Provide the [X, Y] coordinate of the cell's center where the given text is located.  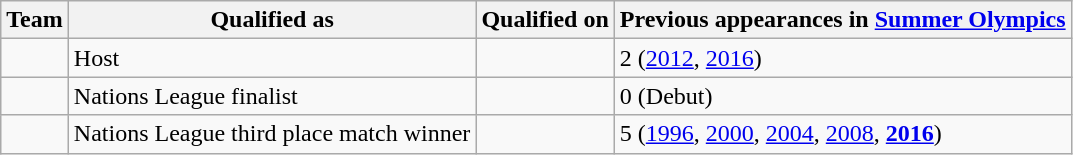
5 (1996, 2000, 2004, 2008, 2016) [842, 134]
Previous appearances in Summer Olympics [842, 20]
0 (Debut) [842, 96]
Qualified as [272, 20]
Team [35, 20]
2 (2012, 2016) [842, 58]
Nations League finalist [272, 96]
Host [272, 58]
Qualified on [545, 20]
Nations League third place match winner [272, 134]
